Provide the (x, y) coordinate of the cell's center where the given text is located.  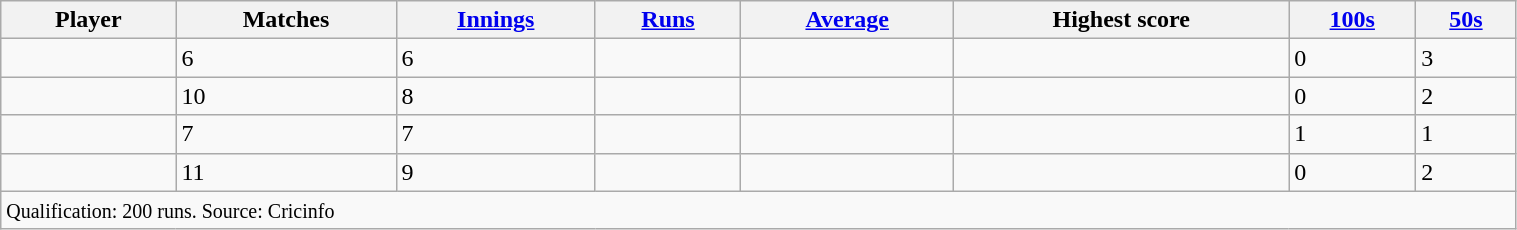
Runs (668, 20)
50s (1466, 20)
9 (496, 172)
Average (848, 20)
8 (496, 96)
Highest score (1122, 20)
Innings (496, 20)
100s (1352, 20)
10 (286, 96)
Player (88, 20)
3 (1466, 58)
Matches (286, 20)
Qualification: 200 runs. Source: Cricinfo (758, 210)
11 (286, 172)
